Output the [X, Y] coordinate of the center of the cell containing the given text.  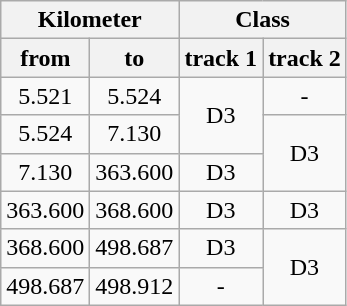
to [134, 58]
5.521 [46, 96]
498.912 [134, 286]
Kilometer [90, 20]
track 2 [305, 58]
track 1 [221, 58]
from [46, 58]
Class [262, 20]
